Extract the (X, Y) coordinate from the center of the cell holding the provided text.  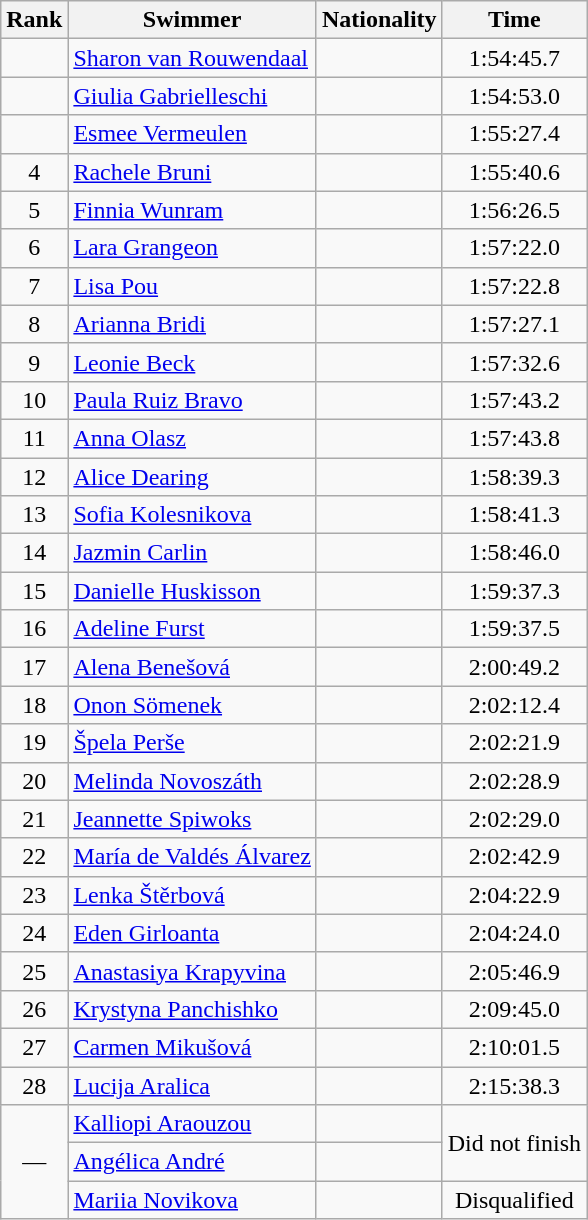
2:02:12.4 (514, 705)
Onon Sömenek (192, 705)
— (34, 1162)
1:54:45.7 (514, 58)
1:57:22.0 (514, 248)
2:04:22.9 (514, 895)
Eden Girloanta (192, 933)
1:57:43.2 (514, 400)
Anastasiya Krapyvina (192, 971)
13 (34, 515)
20 (34, 781)
12 (34, 477)
1:57:22.8 (514, 286)
Paula Ruiz Bravo (192, 400)
26 (34, 1009)
Danielle Huskisson (192, 591)
Esmee Vermeulen (192, 134)
Adeline Furst (192, 629)
1:57:27.1 (514, 324)
2:00:49.2 (514, 667)
Lisa Pou (192, 286)
23 (34, 895)
Jazmin Carlin (192, 553)
Krystyna Panchishko (192, 1009)
9 (34, 362)
21 (34, 819)
19 (34, 743)
7 (34, 286)
Disqualified (514, 1200)
Arianna Bridi (192, 324)
4 (34, 172)
2:15:38.3 (514, 1085)
1:54:53.0 (514, 96)
Lara Grangeon (192, 248)
2:10:01.5 (514, 1047)
5 (34, 210)
Carmen Mikušová (192, 1047)
Jeannette Spiwoks (192, 819)
Giulia Gabrielleschi (192, 96)
Did not finish (514, 1143)
Anna Olasz (192, 438)
1:56:26.5 (514, 210)
17 (34, 667)
María de Valdés Álvarez (192, 857)
1:57:32.6 (514, 362)
1:55:27.4 (514, 134)
Leonie Beck (192, 362)
27 (34, 1047)
Swimmer (192, 20)
1:57:43.8 (514, 438)
14 (34, 553)
25 (34, 971)
Lucija Aralica (192, 1085)
24 (34, 933)
2:02:28.9 (514, 781)
22 (34, 857)
11 (34, 438)
2:09:45.0 (514, 1009)
Kalliopi Araouzou (192, 1124)
1:58:39.3 (514, 477)
2:02:29.0 (514, 819)
Alena Benešová (192, 667)
1:55:40.6 (514, 172)
Špela Perše (192, 743)
1:58:41.3 (514, 515)
15 (34, 591)
18 (34, 705)
28 (34, 1085)
10 (34, 400)
Mariia Novikova (192, 1200)
1:58:46.0 (514, 553)
Rachele Bruni (192, 172)
6 (34, 248)
16 (34, 629)
2:02:21.9 (514, 743)
Melinda Novoszáth (192, 781)
Nationality (379, 20)
Finnia Wunram (192, 210)
2:02:42.9 (514, 857)
Rank (34, 20)
2:04:24.0 (514, 933)
Time (514, 20)
1:59:37.5 (514, 629)
1:59:37.3 (514, 591)
Angélica André (192, 1162)
8 (34, 324)
Sofia Kolesnikova (192, 515)
2:05:46.9 (514, 971)
Lenka Štěrbová (192, 895)
Sharon van Rouwendaal (192, 58)
Alice Dearing (192, 477)
